Identify which cell holds the provided text, then report its (X, Y) central coordinate. 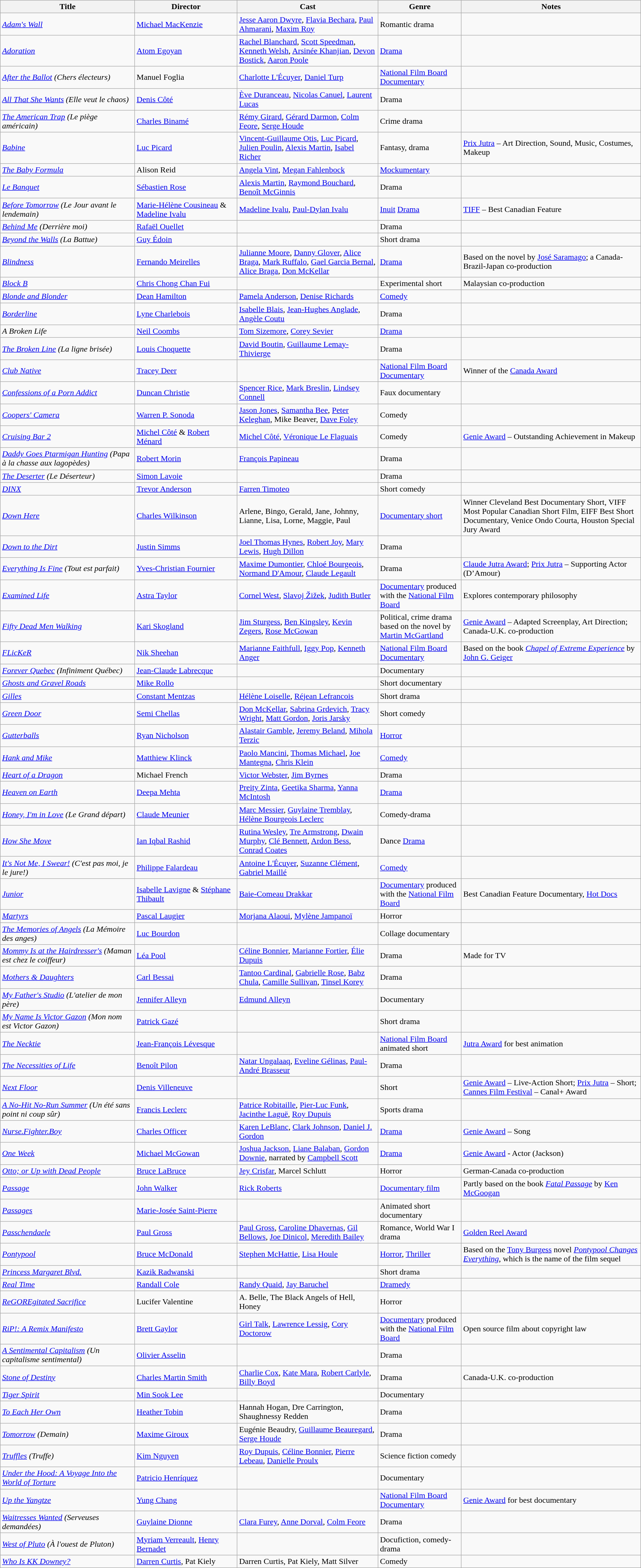
Cast (308, 7)
Waitresses Wanted (Serveuses demandées) (68, 1522)
Spencer Rice, Mark Breslin, Lindsey Connell (308, 393)
Luc Bourdon (186, 933)
Prix Jutra – Art Direction, Sound, Music, Costumes, Makeup (551, 148)
Charlotte L'Écuyer, Daniel Turp (308, 77)
Science fiction comedy (420, 1456)
Simon Lavoie (186, 476)
Rutina Wesley, Tre Armstrong, Dwain Murphy, Clé Bennett, Ardon Bess, Conrad Coates (308, 841)
Tracey Deer (186, 371)
After the Ballot (Chers électeurs) (68, 77)
Rafaël Ouellet (186, 227)
Down to the Dirt (68, 546)
Pamela Anderson, Denise Richards (308, 296)
Passage (68, 1188)
Real Time (68, 1285)
Short documentary (420, 683)
Title (68, 7)
Comedy-drama (420, 814)
Martyrs (68, 916)
Gilles (68, 696)
Jean-François Lévesque (186, 1043)
Tom Sizemore, Corey Sevier (308, 331)
Mockumentary (420, 170)
Vincent-Guillaume Otis, Luc Picard, Julien Poulin, Alexis Martin, Isabel Richer (308, 148)
Charles Wilkinson (186, 515)
Edmund Alleyn (308, 999)
Denis Côté (186, 99)
Preity Zinta, Geetika Sharma, Yanna McIntosh (308, 792)
Up the Yangtze (68, 1500)
Next Floor (68, 1087)
Genie Award - Actor (Jackson) (551, 1154)
FLicKeR (68, 653)
Karen LeBlanc, Clark Johnson, Daniel J. Gordon (308, 1131)
Darren Curtis, Pat Kiely (186, 1561)
Experimental short (420, 284)
National Film Board animated short (420, 1043)
Roy Dupuis, Céline Bonnier, Pierre Lebeau, Danielle Proulx (308, 1456)
Nik Sheehan (186, 653)
Guy Édoin (186, 239)
Horror, Thriller (420, 1254)
Chris Chong Chan Fui (186, 284)
Everything Is Fine (Tout est parfait) (68, 569)
Isabelle Blais, Jean-Hughes Anglade, Angèle Coutu (308, 314)
Kari Skogland (186, 626)
My Father's Studio (L'atelier de mon père) (68, 999)
Angela Vint, Megan Fahlenbock (308, 170)
Romantic drama (420, 24)
Joel Thomas Hynes, Robert Joy, Mary Lewis, Hugh Dillon (308, 546)
Don McKellar, Sabrina Grdevich, Tracy Wright, Matt Gordon, Joris Jarsky (308, 713)
Marie-Josée Saint-Pierre (186, 1210)
Crime drama (420, 121)
Lucifer Valentine (186, 1302)
Charles Binamé (186, 121)
Babine (68, 148)
Rémy Girard, Gérard Darmon, Colm Feore, Serge Houde (308, 121)
My Name Is Victor Gazon (Mon nom est Victor Gazon) (68, 1022)
Julianne Moore, Danny Glover, Alice Braga, Mark Ruffalo, Gael Garcia Bernal, Alice Braga, Don McKellar (308, 262)
How She Move (68, 841)
Animated short documentary (420, 1210)
Léa Pool (186, 955)
Clara Furey, Anne Dorval, Colm Feore (308, 1522)
Constant Mentzas (186, 696)
Paolo Mancini, Thomas Michael, Joe Mantegna, Chris Klein (308, 757)
A Sentimental Capitalism (Un capitalisme sentimental) (68, 1355)
Stephen McHattie, Lisa Houle (308, 1254)
Morjana Alaoui, Mylène Jampanoï (308, 916)
Heaven on Earth (68, 792)
Manuel Foglia (186, 77)
Deepa Mehta (186, 792)
Justin Simms (186, 546)
Myriam Verreault, Henry Bernadet (186, 1544)
Based on the novel by José Saramago; a Canada-Brazil-Japan co-production (551, 262)
Under the Hood: A Voyage Into the World of Torture (68, 1478)
Cruising Bar 2 (68, 437)
Farren Timoteo (308, 489)
Partly based on the book Fatal Passage by Ken McGoogan (551, 1188)
Michel Côté & Robert Ménard (186, 437)
Luc Picard (186, 148)
Adoration (68, 51)
Jey Crisfar, Marcel Schlutt (308, 1171)
Marie-Hélène Cousineau & Madeline Ivalu (186, 209)
Warren P. Sonoda (186, 414)
Otto; or Up with Dead People (68, 1171)
Hank and Mike (68, 757)
Short (420, 1087)
Blonde and Blonder (68, 296)
ReGOREgitated Sacrifice (68, 1302)
Maxime Giroux (186, 1434)
Genie Award – Outstanding Achievement in Makeup (551, 437)
Princess Margaret Blvd. (68, 1272)
Genie Award for best documentary (551, 1500)
Adam's Wall (68, 24)
To Each Her Own (68, 1412)
Coopers' Camera (68, 414)
Trevor Anderson (186, 489)
Jesse Aaron Dwyre, Flavia Bechara, Paul Ahmarani, Maxim Roy (308, 24)
Semi Chellas (186, 713)
Kazik Radwanski (186, 1272)
Marc Messier, Guylaine Tremblay, Hélène Bourgeois Leclerc (308, 814)
Beyond the Walls (La Battue) (68, 239)
Stone of Destiny (68, 1377)
Genre (420, 7)
The Necktie (68, 1043)
Political, crime drama based on the novel by Martin McGartland (420, 626)
Sébastien Rose (186, 187)
Eugénie Beaudry, Guillaume Beauregard, Serge Houde (308, 1434)
Joshua Jackson, Liane Balaban, Gordon Downie, narrated by Campbell Scott (308, 1154)
Based on the Tony Burgess novel Pontypool Changes Everything, which is the name of the film sequel (551, 1254)
Randy Quaid, Jay Baruchel (308, 1285)
The Memories of Angels (La Mémoire des anges) (68, 933)
Atom Egoyan (186, 51)
Passchendaele (68, 1232)
Francis Leclerc (186, 1110)
Winner of the Canada Award (551, 371)
Neil Coombs (186, 331)
Club Native (68, 371)
Junior (68, 894)
DINX (68, 489)
Bruce LaBruce (186, 1171)
Truffles (Truffe) (68, 1456)
Fifty Dead Men Walking (68, 626)
Fernando Meirelles (186, 262)
Canada-U.K. co-production (551, 1377)
Genie Award – Song (551, 1131)
Charlie Cox, Kate Mara, Robert Carlyle, Billy Boyd (308, 1377)
Explores contemporary philosophy (551, 595)
German-Canada co-production (551, 1171)
Hannah Hogan, Dre Carrington, Shaughnessy Redden (308, 1412)
Confessions of a Porn Addict (68, 393)
Jutra Award for best animation (551, 1043)
Marianne Faithfull, Iggy Pop, Kenneth Anger (308, 653)
Genie Award – Adapted Screenplay, Art Direction; Canada-U.K. co-production (551, 626)
Fantasy, drama (420, 148)
Dance Drama (420, 841)
Borderline (68, 314)
Philippe Falardeau (186, 868)
RiP!: A Remix Manifesto (68, 1329)
Docufiction, comedy-drama (420, 1544)
Paul Gross, Caroline Dhavernas, Gil Bellows, Joe Dinicol, Meredith Bailey (308, 1232)
Darren Curtis, Pat Kiely, Matt Silver (308, 1561)
Min Sook Lee (186, 1395)
Patrick Gazé (186, 1022)
Documentary film (420, 1188)
Pascal Laugier (186, 916)
Heart of a Dragon (68, 775)
Isabelle Lavigne & Stéphane Thibault (186, 894)
Who Is KK Downey? (68, 1561)
John Walker (186, 1188)
Bruce McDonald (186, 1254)
Baie-Comeau Drakkar (308, 894)
Ryan Nicholson (186, 736)
Inuit Drama (420, 209)
Sports drama (420, 1110)
Brett Gaylor (186, 1329)
One Week (68, 1154)
Blindness (68, 262)
Nurse.Fighter.Boy (68, 1131)
Mommy Is at the Hairdresser's (Maman est chez le coiffeur) (68, 955)
Daddy Goes Ptarmigan Hunting (Papa à la chasse aux lagopèdes) (68, 458)
Maxime Dumontier, Chloé Bourgeois, Normand D'Amour, Claude Legault (308, 569)
Yves-Christian Fournier (186, 569)
Pontypool (68, 1254)
All That She Wants (Elle veut le chaos) (68, 99)
Tiger Spirit (68, 1395)
Robert Morin (186, 458)
François Papineau (308, 458)
Victor Webster, Jim Byrnes (308, 775)
A No-Hit No-Run Summer (Un été sans point ni coup sûr) (68, 1110)
Faux documentary (420, 393)
Madeline Ivalu, Paul-Dylan Ivalu (308, 209)
Lyne Charlebois (186, 314)
The Deserter (Le Déserteur) (68, 476)
Director (186, 7)
Best Canadian Feature Documentary, Hot Docs (551, 894)
The Necessities of Life (68, 1066)
Jean-Claude Labrecque (186, 670)
West of Pluto (À l'ouest de Pluton) (68, 1544)
Ghosts and Gravel Roads (68, 683)
Honey, I'm in Love (Le Grand départ) (68, 814)
Collage documentary (420, 933)
Patricio Henríquez (186, 1478)
Duncan Christie (186, 393)
Olivier Asselin (186, 1355)
Gutterballs (68, 736)
Documentary short (420, 515)
Hélène Loiselle, Réjean Lefrancois (308, 696)
Alison Reid (186, 170)
Made for TV (551, 955)
David Boutin, Guillaume Lemay-Thivierge (308, 349)
Tomorrow (Demain) (68, 1434)
Guylaine Dionne (186, 1522)
Alexis Martin, Raymond Bouchard, Benoît McGinnis (308, 187)
Jennifer Alleyn (186, 999)
The Baby Formula (68, 170)
Claude Jutra Award; Prix Jutra – Supporting Actor (D’Amour) (551, 569)
Ève Duranceau, Nicolas Canuel, Laurent Lucas (308, 99)
Michael MacKenzie (186, 24)
A. Belle, The Black Angels of Hell, Honey (308, 1302)
Rick Roberts (308, 1188)
Michael McGowan (186, 1154)
Based on the book Chapel of Extreme Experience by John G. Geiger (551, 653)
The American Trap (Le piège américain) (68, 121)
Notes (551, 7)
Michael French (186, 775)
Before Tomorrow (Le Jour avant le lendemain) (68, 209)
Open source film about copyright law (551, 1329)
Charles Martin Smith (186, 1377)
Céline Bonnier, Marianne Fortier, Élie Dupuis (308, 955)
Louis Choquette (186, 349)
Charles Officer (186, 1131)
TIFF – Best Canadian Feature (551, 209)
Denis Villeneuve (186, 1087)
Heather Tobin (186, 1412)
Antoine L'Écuyer, Suzanne Clément, Gabriel Maillé (308, 868)
Patrice Robitaille, Pier-Luc Funk, Jacinthe Laguë, Roy Dupuis (308, 1110)
Down Here (68, 515)
Carl Bessai (186, 978)
Tantoo Cardinal, Gabrielle Rose, Babz Chula, Camille Sullivan, Tinsel Korey (308, 978)
Examined Life (68, 595)
It's Not Me, I Swear! (C'est pas moi, je le jure!) (68, 868)
Dramedy (420, 1285)
Passages (68, 1210)
Mike Rollo (186, 683)
Behind Me (Derrière moi) (68, 227)
Romance, World War I drama (420, 1232)
Ian Iqbal Rashid (186, 841)
Kim Nguyen (186, 1456)
Cornel West, Slavoj Žižek, Judith Butler (308, 595)
Claude Meunier (186, 814)
Forever Quebec (Infiniment Québec) (68, 670)
Alastair Gamble, Jeremy Beland, Mihola Terzic (308, 736)
Golden Reel Award (551, 1232)
Girl Talk, Lawrence Lessig, Cory Doctorow (308, 1329)
Dean Hamilton (186, 296)
Mothers & Daughters (68, 978)
Michel Côté, Véronique Le Flaguais (308, 437)
Randall Cole (186, 1285)
Astra Taylor (186, 595)
Jason Jones, Samantha Bee, Peter Keleghan, Mike Beaver, Dave Foley (308, 414)
Jim Sturgess, Ben Kingsley, Kevin Zegers, Rose McGowan (308, 626)
The Broken Line (La ligne brisée) (68, 349)
Green Door (68, 713)
Yung Chang (186, 1500)
Natar Ungalaaq, Eveline Gélinas, Paul-André Brasseur (308, 1066)
Benoît Pilon (186, 1066)
Le Banquet (68, 187)
Arlene, Bingo, Gerald, Jane, Johnny, Lianne, Lisa, Lorne, Maggie, Paul (308, 515)
Malaysian co-production (551, 284)
A Broken Life (68, 331)
Matthiew Klinck (186, 757)
Paul Gross (186, 1232)
Block B (68, 284)
Genie Award – Live-Action Short; Prix Jutra – Short; Cannes Film Festival – Canal+ Award (551, 1087)
Rachel Blanchard, Scott Speedman, Kenneth Welsh, Arsinée Khanjian, Devon Bostick, Aaron Poole (308, 51)
